Detect which cell encompasses the target text, then output its [X, Y] center coordinate. 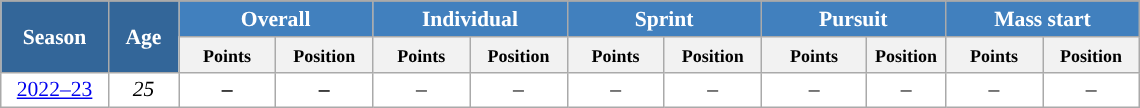
Mass start [1042, 19]
25 [143, 90]
Overall [275, 19]
Individual [470, 19]
Season [55, 36]
Pursuit [853, 19]
Age [143, 36]
2022–23 [55, 90]
Sprint [664, 19]
